Return (x, y) of the center of cell containing provided text 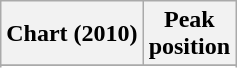
Peakposition (189, 34)
Chart (2010) (72, 34)
